Output the [X, Y] coordinate of the center of the cell containing the given text.  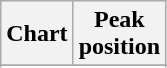
Chart [37, 34]
Peakposition [119, 34]
